Scan for the cell matching the given text and deliver its (x, y) coordinate at center. 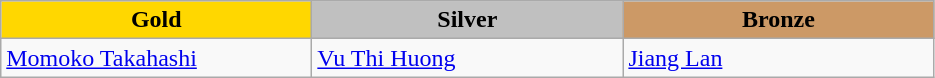
Gold (156, 20)
Vu Thi Huong (468, 58)
Bronze (778, 20)
Jiang Lan (778, 58)
Silver (468, 20)
Momoko Takahashi (156, 58)
